For the text-containing cell, return its midpoint in (X, Y) coordinate format. 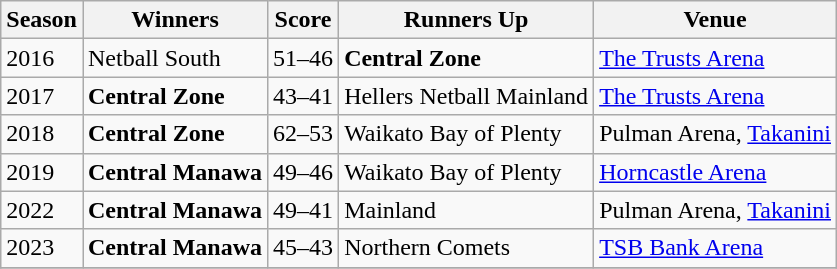
Mainland (466, 210)
43–41 (304, 96)
Venue (716, 20)
TSB Bank Arena (716, 248)
45–43 (304, 248)
Netball South (174, 58)
49–41 (304, 210)
2023 (42, 248)
2019 (42, 172)
51–46 (304, 58)
Northern Comets (466, 248)
Season (42, 20)
2016 (42, 58)
Runners Up (466, 20)
49–46 (304, 172)
62–53 (304, 134)
Hellers Netball Mainland (466, 96)
Score (304, 20)
2017 (42, 96)
Horncastle Arena (716, 172)
2022 (42, 210)
Winners (174, 20)
2018 (42, 134)
